Locate the cell with the specified text and output its (X, Y) center coordinate. 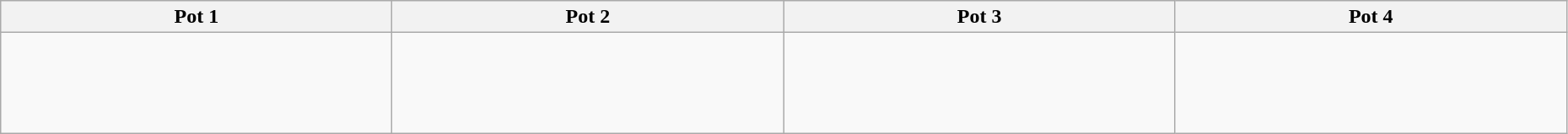
Pot 4 (1371, 17)
Pot 2 (588, 17)
Pot 3 (979, 17)
Pot 1 (197, 17)
